Find where the given text appears and provide that cell's center as (x, y) coordinate. 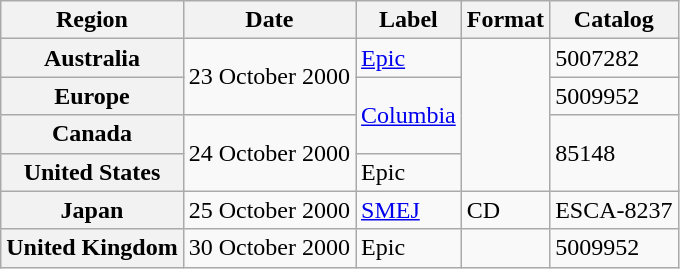
23 October 2000 (269, 77)
ESCA-8237 (614, 210)
Columbia (409, 115)
United States (92, 172)
Label (409, 20)
25 October 2000 (269, 210)
United Kingdom (92, 248)
CD (505, 210)
85148 (614, 153)
Australia (92, 58)
5007282 (614, 58)
Format (505, 20)
Date (269, 20)
Canada (92, 134)
Catalog (614, 20)
Europe (92, 96)
24 October 2000 (269, 153)
Region (92, 20)
30 October 2000 (269, 248)
SMEJ (409, 210)
Japan (92, 210)
